Output the [x, y] coordinate of the center of the cell containing the given text.  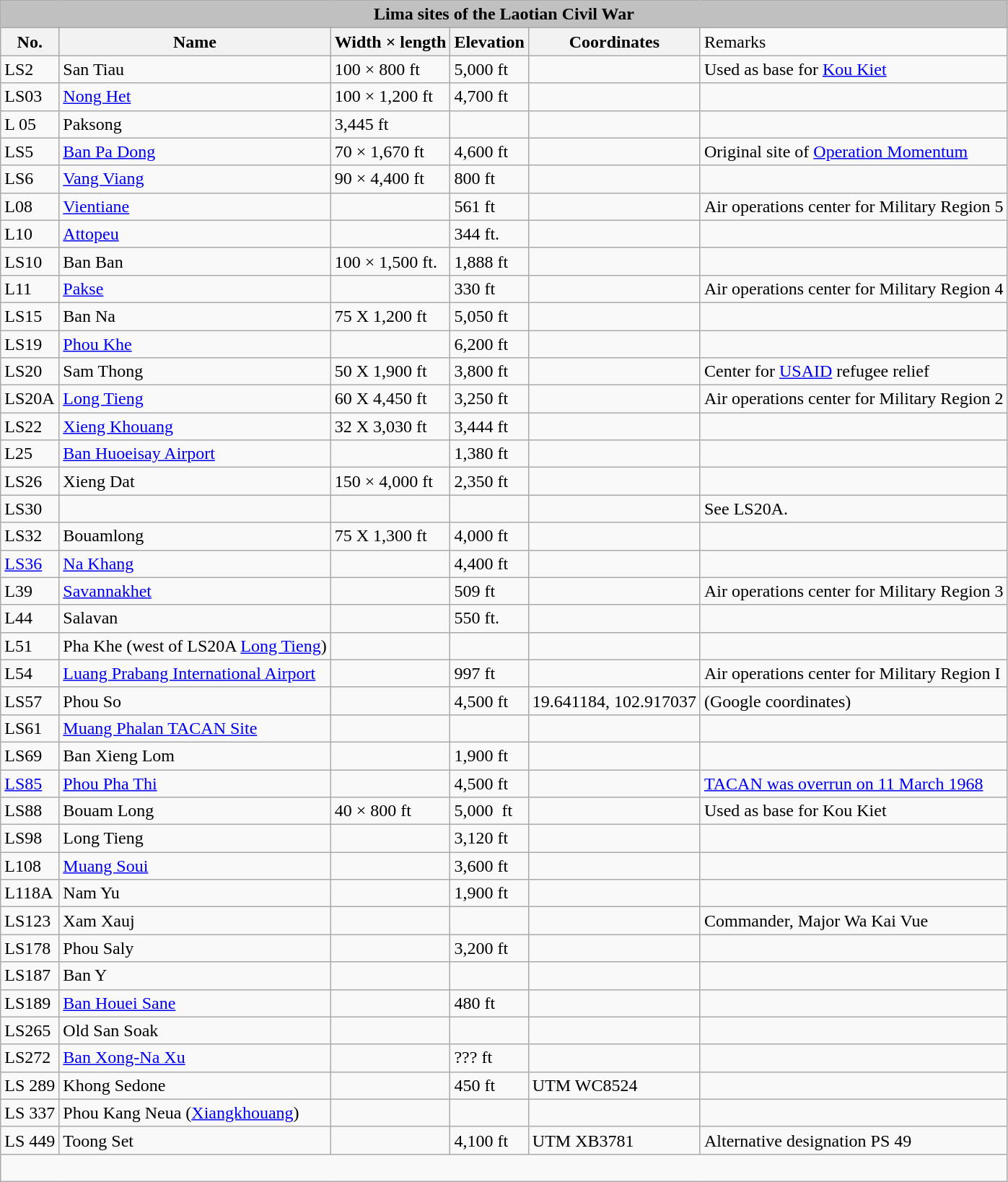
LS32 [30, 536]
550 ft. [489, 618]
Muang Soui [195, 866]
Pakse [195, 289]
100 × 1,200 ft [390, 97]
Coordinates [614, 42]
LS 337 [30, 1113]
75 X 1,300 ft [390, 536]
Name [195, 42]
LS30 [30, 509]
Air operations center for Military Region 4 [854, 289]
L108 [30, 866]
Phou Pha Thi [195, 783]
Elevation [489, 42]
100 × 800 ft [390, 69]
Paksong [195, 124]
3,444 ft [489, 426]
32 X 3,030 ft [390, 426]
Air operations center for Military Region 3 [854, 591]
Na Khang [195, 564]
Luang Prabang International Airport [195, 673]
San Tiau [195, 69]
561 ft [489, 206]
LS61 [30, 728]
LS57 [30, 701]
Xam Xauj [195, 921]
??? ft [489, 1058]
LS69 [30, 756]
Ban Pa Dong [195, 152]
100 × 1,500 ft. [390, 261]
Attopeu [195, 234]
4,600 ft [489, 152]
L25 [30, 454]
LS 449 [30, 1140]
Width × length [390, 42]
LS88 [30, 811]
5,050 ft [489, 316]
90 × 4,400 ft [390, 179]
LS10 [30, 261]
Salavan [195, 618]
Nam Yu [195, 893]
Bouam Long [195, 811]
LS6 [30, 179]
Alternative designation PS 49 [854, 1140]
LS03 [30, 97]
LS187 [30, 976]
TACAN was overrun on 11 March 1968 [854, 783]
LS5 [30, 152]
L44 [30, 618]
Air operations center for Military Region 5 [854, 206]
LS26 [30, 481]
Phou Kang Neua (Xiangkhouang) [195, 1113]
Phou Khe [195, 344]
Savannakhet [195, 591]
Commander, Major Wa Kai Vue [854, 921]
Vang Viang [195, 179]
Bouamlong [195, 536]
UTM WC8524 [614, 1085]
3,800 ft [489, 372]
1,888 ft [489, 261]
LS178 [30, 948]
4,100 ft [489, 1140]
LS36 [30, 564]
Xieng Khouang [195, 426]
3,200 ft [489, 948]
LS265 [30, 1030]
Muang Phalan TACAN Site [195, 728]
LS123 [30, 921]
LS 289 [30, 1085]
No. [30, 42]
Vientiane [195, 206]
Ban Ban [195, 261]
Nong Het [195, 97]
L51 [30, 646]
Air operations center for Military Region I [854, 673]
LS85 [30, 783]
Ban Xieng Lom [195, 756]
L39 [30, 591]
2,350 ft [489, 481]
Center for USAID refugee relief [854, 372]
40 × 800 ft [390, 811]
LS20 [30, 372]
LS272 [30, 1058]
4,400 ft [489, 564]
LS19 [30, 344]
Original site of Operation Momentum [854, 152]
75 X 1,200 ft [390, 316]
Air operations center for Military Region 2 [854, 399]
Xieng Dat [195, 481]
3,600 ft [489, 866]
150 × 4,000 ft [390, 481]
LS189 [30, 1003]
509 ft [489, 591]
344 ft. [489, 234]
Ban Huoeisay Airport [195, 454]
Ban Na [195, 316]
LS15 [30, 316]
Toong Set [195, 1140]
50 X 1,900 ft [390, 372]
1,380 ft [489, 454]
330 ft [489, 289]
19.641184, 102.917037 [614, 701]
Remarks [854, 42]
60 X 4,450 ft [390, 399]
Khong Sedone [195, 1085]
4,700 ft [489, 97]
L11 [30, 289]
3,250 ft [489, 399]
LS22 [30, 426]
(Google coordinates) [854, 701]
L118A [30, 893]
L10 [30, 234]
3,120 ft [489, 839]
800 ft [489, 179]
Phou So [195, 701]
LS20A [30, 399]
Ban Xong-Na Xu [195, 1058]
LS2 [30, 69]
See LS20A. [854, 509]
L 05 [30, 124]
70 × 1,670 ft [390, 152]
L54 [30, 673]
480 ft [489, 1003]
997 ft [489, 673]
Lima sites of the Laotian Civil War [504, 14]
3,445 ft [390, 124]
Phou Saly [195, 948]
Ban Houei Sane [195, 1003]
4,000 ft [489, 536]
LS98 [30, 839]
Pha Khe (west of LS20A Long Tieng) [195, 646]
L08 [30, 206]
UTM XB3781 [614, 1140]
450 ft [489, 1085]
6,200 ft [489, 344]
Old San Soak [195, 1030]
Ban Y [195, 976]
Sam Thong [195, 372]
